Identify which cell holds the provided text, then report its (x, y) central coordinate. 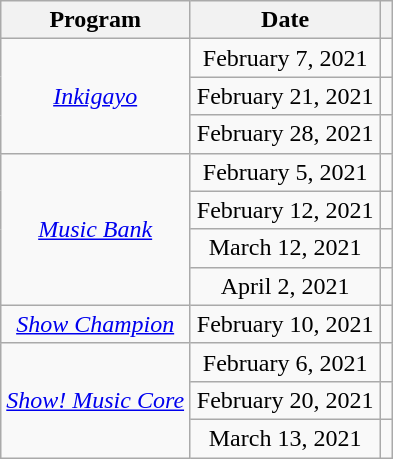
April 2, 2021 (286, 286)
February 21, 2021 (286, 96)
Music Bank (96, 229)
Date (286, 20)
February 12, 2021 (286, 210)
February 10, 2021 (286, 324)
Show! Music Core (96, 400)
February 6, 2021 (286, 362)
February 20, 2021 (286, 400)
Show Champion (96, 324)
March 13, 2021 (286, 438)
February 5, 2021 (286, 172)
Inkigayo (96, 96)
Program (96, 20)
March 12, 2021 (286, 248)
February 7, 2021 (286, 58)
February 28, 2021 (286, 134)
